Pinpoint the cell where the given text exists, returning its (X, Y) midpoint coordinate. 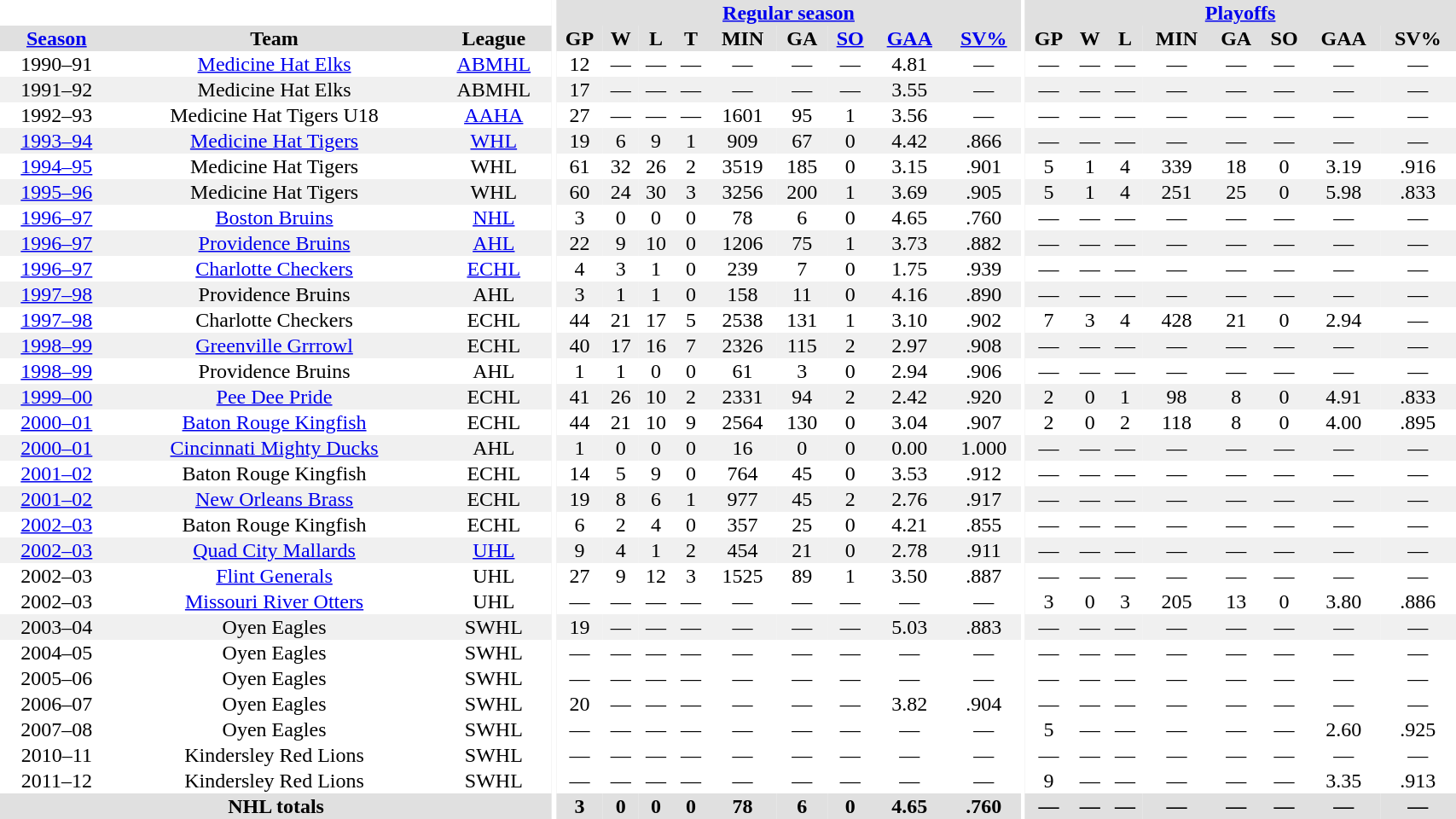
13 (1235, 601)
764 (743, 473)
909 (743, 141)
3519 (743, 166)
.906 (983, 371)
428 (1177, 320)
454 (743, 550)
3.10 (909, 320)
2003–04 (56, 627)
Team (275, 38)
1999–00 (56, 397)
239 (743, 269)
2564 (743, 422)
.916 (1418, 166)
0.00 (909, 448)
24 (621, 192)
185 (802, 166)
New Orleans Brass (275, 499)
.908 (983, 346)
2.76 (909, 499)
Cincinnati Mighty Ducks (275, 448)
115 (802, 346)
4.16 (909, 294)
2326 (743, 346)
94 (802, 397)
1601 (743, 115)
11 (802, 294)
67 (802, 141)
.939 (983, 269)
2331 (743, 397)
3.56 (909, 115)
.913 (1418, 781)
2005–06 (56, 678)
30 (655, 192)
4.00 (1343, 422)
.901 (983, 166)
3.82 (909, 704)
130 (802, 422)
3.15 (909, 166)
32 (621, 166)
98 (1177, 397)
NHL totals (276, 806)
1.000 (983, 448)
1993–94 (56, 141)
1525 (743, 576)
89 (802, 576)
Missouri River Otters (275, 601)
NHL (493, 218)
4.91 (1343, 397)
3.35 (1343, 781)
5.98 (1343, 192)
18 (1235, 166)
977 (743, 499)
Season (56, 38)
.925 (1418, 729)
4.21 (909, 525)
20 (580, 704)
3.19 (1343, 166)
.887 (983, 576)
.882 (983, 243)
2.60 (1343, 729)
200 (802, 192)
Boston Bruins (275, 218)
.917 (983, 499)
League (493, 38)
.902 (983, 320)
.904 (983, 704)
2004–05 (56, 653)
158 (743, 294)
40 (580, 346)
131 (802, 320)
75 (802, 243)
Greenville Grrrowl (275, 346)
3.73 (909, 243)
.866 (983, 141)
1990–91 (56, 64)
.912 (983, 473)
.883 (983, 627)
2006–07 (56, 704)
T (691, 38)
118 (1177, 422)
2.42 (909, 397)
1991–92 (56, 90)
Playoffs (1240, 13)
14 (580, 473)
3.80 (1343, 601)
2007–08 (56, 729)
2.78 (909, 550)
2010–11 (56, 755)
339 (1177, 166)
.905 (983, 192)
1992–93 (56, 115)
.920 (983, 397)
1.75 (909, 269)
4.81 (909, 64)
1994–95 (56, 166)
2538 (743, 320)
22 (580, 243)
Flint Generals (275, 576)
95 (802, 115)
1206 (743, 243)
4.42 (909, 141)
3.55 (909, 90)
60 (580, 192)
Regular season (789, 13)
2.97 (909, 346)
2011–12 (56, 781)
41 (580, 397)
.907 (983, 422)
AAHA (493, 115)
.855 (983, 525)
Medicine Hat Tigers U18 (275, 115)
Quad City Mallards (275, 550)
205 (1177, 601)
.886 (1418, 601)
3256 (743, 192)
357 (743, 525)
3.50 (909, 576)
3.69 (909, 192)
5.03 (909, 627)
.895 (1418, 422)
.890 (983, 294)
3.53 (909, 473)
251 (1177, 192)
1995–96 (56, 192)
.911 (983, 550)
Pee Dee Pride (275, 397)
3.04 (909, 422)
